Scan for the cell matching the given text and deliver its [x, y] coordinate at center. 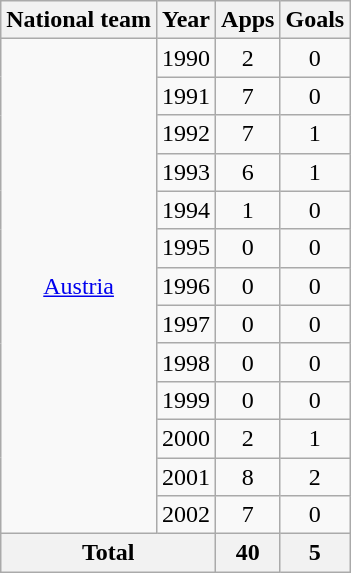
1990 [186, 58]
Apps [248, 20]
8 [248, 477]
1996 [186, 286]
1991 [186, 96]
Goals [315, 20]
1993 [186, 172]
Total [108, 553]
1994 [186, 210]
2002 [186, 515]
2001 [186, 477]
5 [315, 553]
2000 [186, 438]
6 [248, 172]
1998 [186, 362]
40 [248, 553]
1995 [186, 248]
1992 [186, 134]
1997 [186, 324]
National team [79, 20]
Year [186, 20]
1999 [186, 400]
Austria [79, 286]
